Detect which cell encompasses the target text, then output its [X, Y] center coordinate. 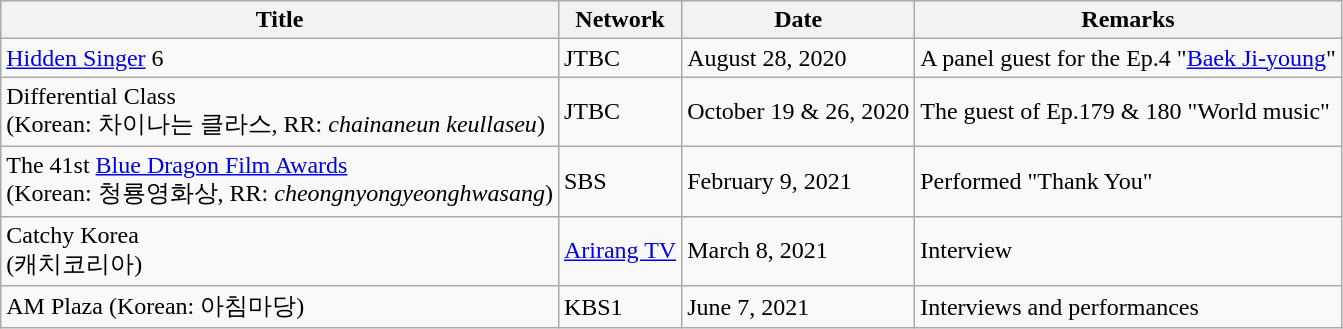
Interviews and performances [1128, 308]
AM Plaza (Korean: 아침마당) [280, 308]
Performed "Thank You" [1128, 181]
Title [280, 20]
August 28, 2020 [798, 58]
Remarks [1128, 20]
Date [798, 20]
Hidden Singer 6 [280, 58]
Differential Class(Korean: 차이나는 클라스, RR: chainaneun keullaseu) [280, 112]
The guest of Ep.179 & 180 "World music" [1128, 112]
Interview [1128, 251]
Arirang TV [620, 251]
SBS [620, 181]
Catchy Korea(캐치코리아) [280, 251]
A panel guest for the Ep.4 "Baek Ji-young" [1128, 58]
June 7, 2021 [798, 308]
March 8, 2021 [798, 251]
February 9, 2021 [798, 181]
Network [620, 20]
The 41st Blue Dragon Film Awards(Korean: 청룡영화상, RR: cheongnyongyeonghwasang) [280, 181]
KBS1 [620, 308]
October 19 & 26, 2020 [798, 112]
